Output the [x, y] coordinate of the center of the cell containing the given text.  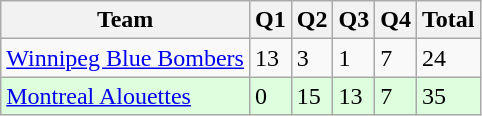
3 [312, 58]
Total [448, 20]
Team [126, 20]
0 [270, 96]
Q4 [396, 20]
35 [448, 96]
1 [354, 58]
Q2 [312, 20]
Q1 [270, 20]
Winnipeg Blue Bombers [126, 58]
Q3 [354, 20]
Montreal Alouettes [126, 96]
15 [312, 96]
24 [448, 58]
